Locate the cell with the specified text and output its (X, Y) center coordinate. 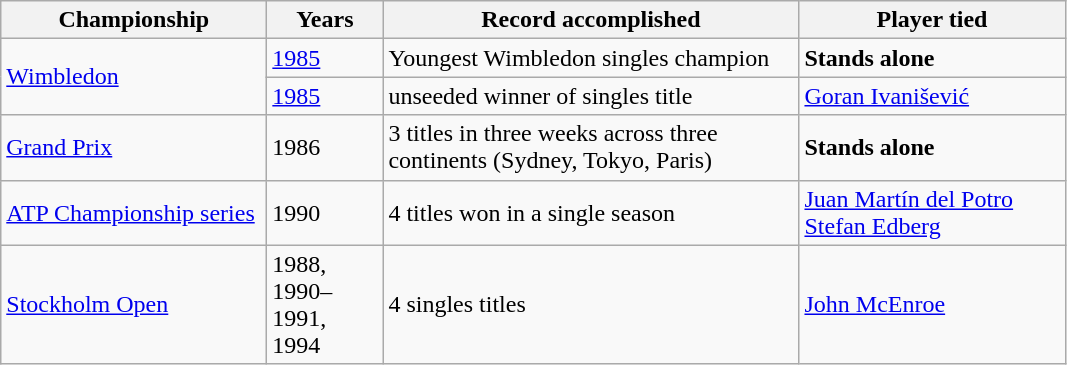
Stockholm Open (134, 304)
Grand Prix (134, 148)
1990 (325, 212)
4 titles won in a single season (591, 212)
Record accomplished (591, 20)
John McEnroe (932, 304)
unseeded winner of singles title (591, 96)
Youngest Wimbledon singles champion (591, 58)
Years (325, 20)
Player tied (932, 20)
ATP Championship series (134, 212)
Championship (134, 20)
4 singles titles (591, 304)
3 titles in three weeks across three continents (Sydney, Tokyo, Paris) (591, 148)
1986 (325, 148)
Juan Martín del PotroStefan Edberg (932, 212)
1988, 1990–1991, 1994 (325, 304)
Goran Ivanišević (932, 96)
Wimbledon (134, 77)
